Output the (x, y) coordinate of the center of the cell containing the given text.  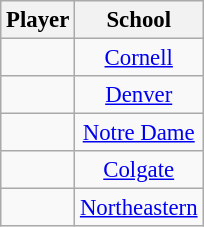
School (139, 20)
Player (38, 20)
Denver (139, 95)
Colgate (139, 170)
Northeastern (139, 208)
Cornell (139, 58)
Notre Dame (139, 133)
